Determine the [X, Y] coordinate at the center of the cell enclosing the given text.  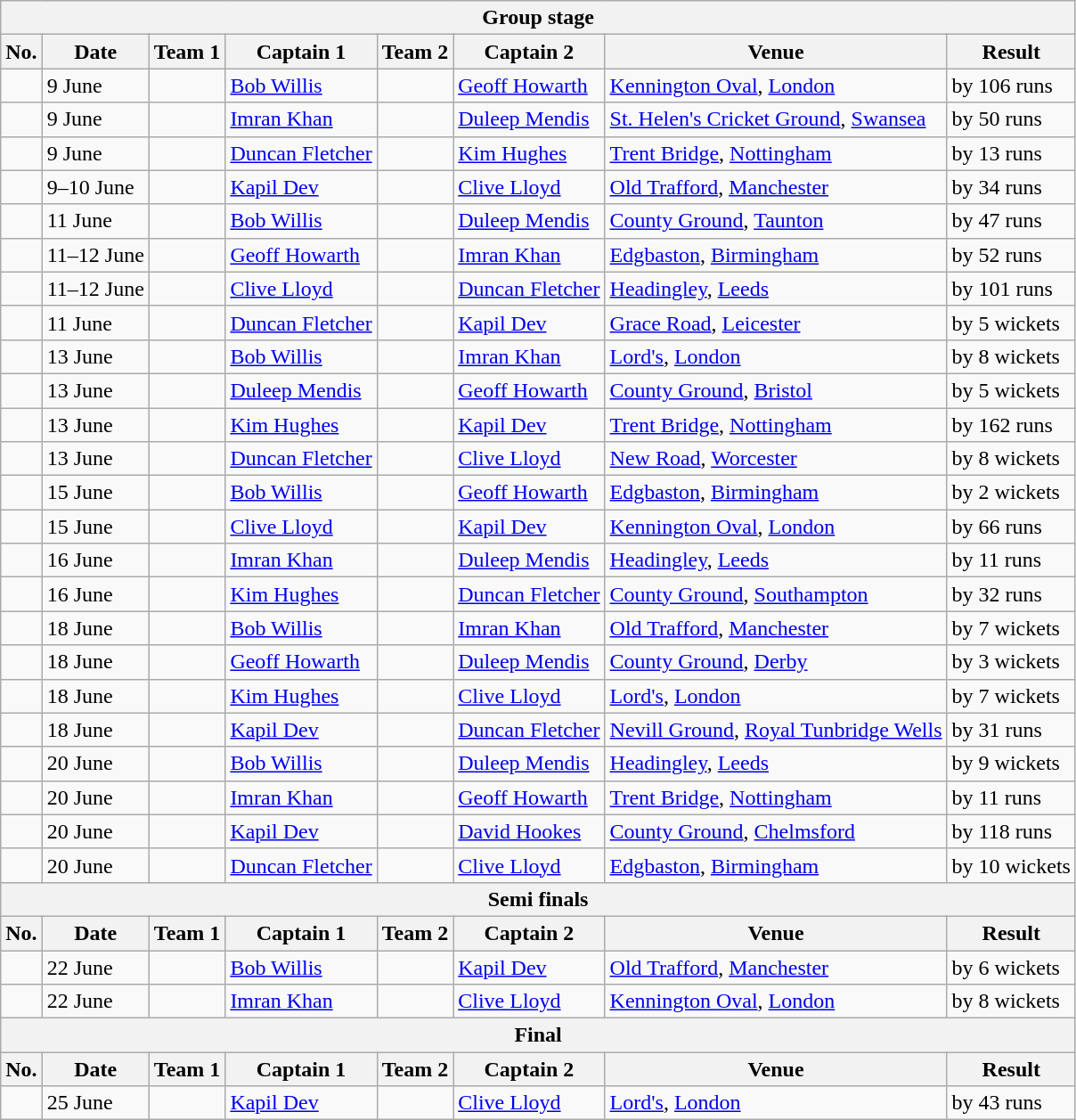
by 32 runs [1011, 594]
County Ground, Derby [776, 662]
by 43 runs [1011, 1103]
by 3 wickets [1011, 662]
by 6 wickets [1011, 967]
County Ground, Bristol [776, 390]
Group stage [538, 18]
by 9 wickets [1011, 764]
St. Helen's Cricket Ground, Swansea [776, 119]
Semi finals [538, 899]
Grace Road, Leicester [776, 323]
by 47 runs [1011, 221]
by 31 runs [1011, 730]
by 52 runs [1011, 255]
County Ground, Chelmsford [776, 831]
by 2 wickets [1011, 493]
by 162 runs [1011, 425]
9–10 June [95, 187]
by 101 runs [1011, 289]
by 13 runs [1011, 153]
by 66 runs [1011, 527]
County Ground, Taunton [776, 221]
by 50 runs [1011, 119]
by 106 runs [1011, 86]
New Road, Worcester [776, 459]
Final [538, 1035]
by 10 wickets [1011, 865]
County Ground, Southampton [776, 594]
by 34 runs [1011, 187]
David Hookes [529, 831]
by 118 runs [1011, 831]
Nevill Ground, Royal Tunbridge Wells [776, 730]
25 June [95, 1103]
